Locate the cell with the specified text and output its [x, y] center coordinate. 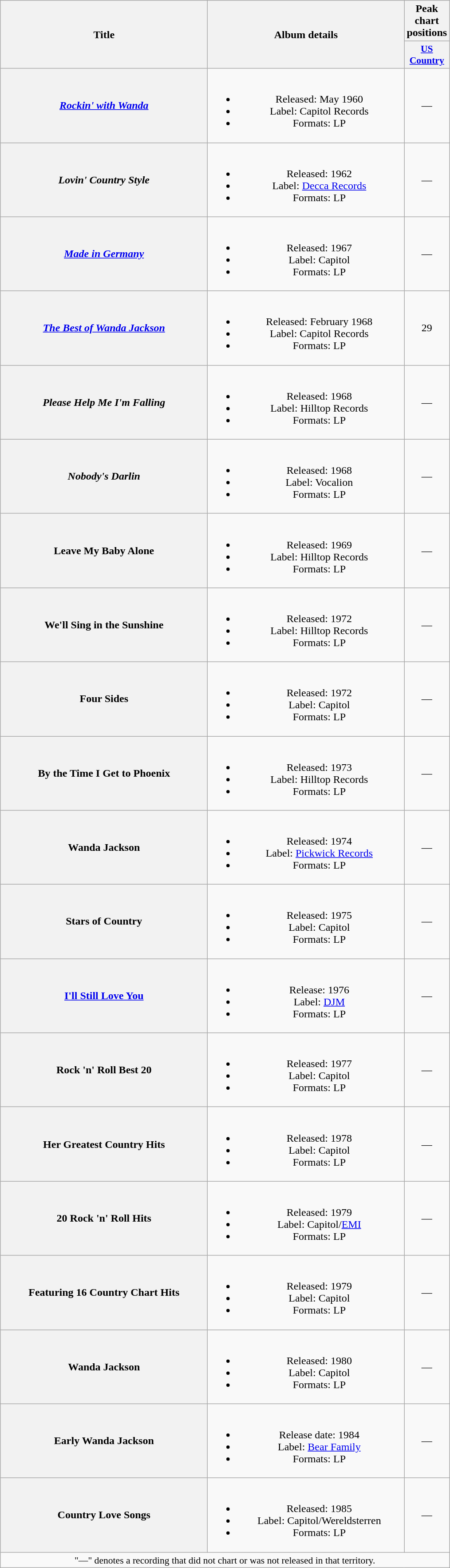
20 Rock 'n' Roll Hits [104, 1219]
Lovin' Country Style [104, 179]
Released: 1968Label: VocalionFormats: LP [306, 476]
Released: 1978Label: CapitolFormats: LP [306, 1144]
Rock 'n' Roll Best 20 [104, 1070]
Released: 1972Label: CapitolFormats: LP [306, 699]
Released: 1972Label: Hilltop RecordsFormats: LP [306, 624]
Released: 1969Label: Hilltop RecordsFormats: LP [306, 551]
Nobody's Darlin [104, 476]
Rockin' with Wanda [104, 106]
Title [104, 35]
Country Love Songs [104, 1515]
Released: 1962Label: Decca RecordsFormats: LP [306, 179]
Released: February 1968Label: Capitol RecordsFormats: LP [306, 328]
Peakchartpositions [427, 21]
I'll Still Love You [104, 996]
Please Help Me I'm Falling [104, 402]
Released: 1979Label: CapitolFormats: LP [306, 1292]
Released: 1967Label: CapitolFormats: LP [306, 254]
Release date: 1984Label: Bear FamilyFormats: LP [306, 1441]
Four Sides [104, 699]
Released: 1979Label: Capitol/EMIFormats: LP [306, 1219]
We'll Sing in the Sunshine [104, 624]
Released: 1968Label: Hilltop RecordsFormats: LP [306, 402]
"—" denotes a recording that did not chart or was not released in that territory. [225, 1560]
Made in Germany [104, 254]
Released: 1975Label: CapitolFormats: LP [306, 922]
29 [427, 328]
Leave My Baby Alone [104, 551]
Album details [306, 35]
Released: 1977Label: CapitolFormats: LP [306, 1070]
Released: 1980Label: CapitolFormats: LP [306, 1367]
Released: May 1960Label: Capitol RecordsFormats: LP [306, 106]
USCountry [427, 55]
Stars of Country [104, 922]
Released: 1973Label: Hilltop RecordsFormats: LP [306, 774]
Released: 1985Label: Capitol/WereldsterrenFormats: LP [306, 1515]
Her Greatest Country Hits [104, 1144]
Featuring 16 Country Chart Hits [104, 1292]
Release: 1976Label: DJMFormats: LP [306, 996]
The Best of Wanda Jackson [104, 328]
Released: 1974Label: Pickwick RecordsFormats: LP [306, 847]
By the Time I Get to Phoenix [104, 774]
Early Wanda Jackson [104, 1441]
